Identify which cell holds the provided text, then report its (x, y) central coordinate. 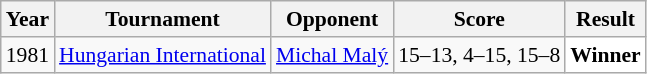
Opponent (332, 19)
15–13, 4–15, 15–8 (479, 55)
Tournament (162, 19)
1981 (28, 55)
Hungarian International (162, 55)
Result (606, 19)
Michal Malý (332, 55)
Score (479, 19)
Year (28, 19)
Winner (606, 55)
